Search for the cell housing the specified text and yield its [x, y] center coordinate. 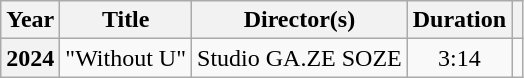
Duration [459, 20]
2024 [30, 58]
Studio GA.ZE SOZE [300, 58]
Director(s) [300, 20]
Year [30, 20]
Title [126, 20]
"Without U" [126, 58]
3:14 [459, 58]
